Search for the cell housing the specified text and yield its (x, y) center coordinate. 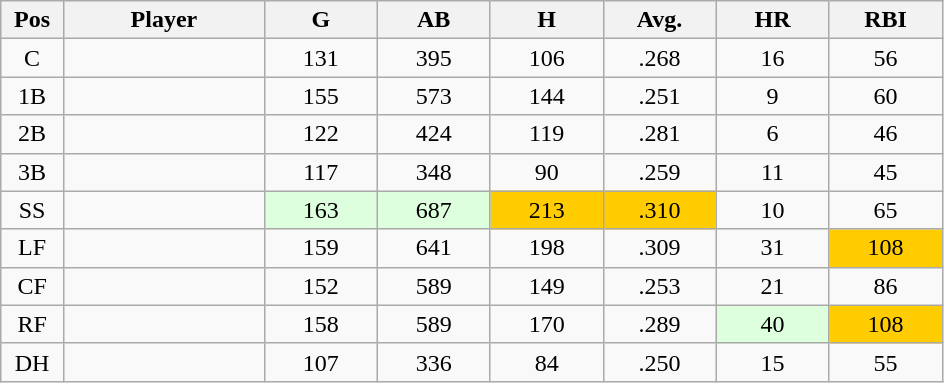
348 (434, 172)
.253 (660, 286)
9 (772, 96)
.289 (660, 324)
40 (772, 324)
158 (320, 324)
.259 (660, 172)
170 (546, 324)
1B (32, 96)
6 (772, 134)
152 (320, 286)
122 (320, 134)
163 (320, 210)
.250 (660, 362)
144 (546, 96)
60 (886, 96)
573 (434, 96)
G (320, 20)
15 (772, 362)
C (32, 58)
LF (32, 248)
159 (320, 248)
131 (320, 58)
424 (434, 134)
84 (546, 362)
10 (772, 210)
198 (546, 248)
.268 (660, 58)
3B (32, 172)
.309 (660, 248)
.310 (660, 210)
395 (434, 58)
149 (546, 286)
86 (886, 286)
65 (886, 210)
11 (772, 172)
119 (546, 134)
RBI (886, 20)
Player (164, 20)
21 (772, 286)
155 (320, 96)
RF (32, 324)
55 (886, 362)
SS (32, 210)
641 (434, 248)
CF (32, 286)
45 (886, 172)
AB (434, 20)
106 (546, 58)
Pos (32, 20)
H (546, 20)
336 (434, 362)
16 (772, 58)
56 (886, 58)
117 (320, 172)
46 (886, 134)
.251 (660, 96)
687 (434, 210)
213 (546, 210)
31 (772, 248)
DH (32, 362)
2B (32, 134)
.281 (660, 134)
Avg. (660, 20)
HR (772, 20)
107 (320, 362)
90 (546, 172)
